Output the [x, y] coordinate of the center of the cell containing the given text.  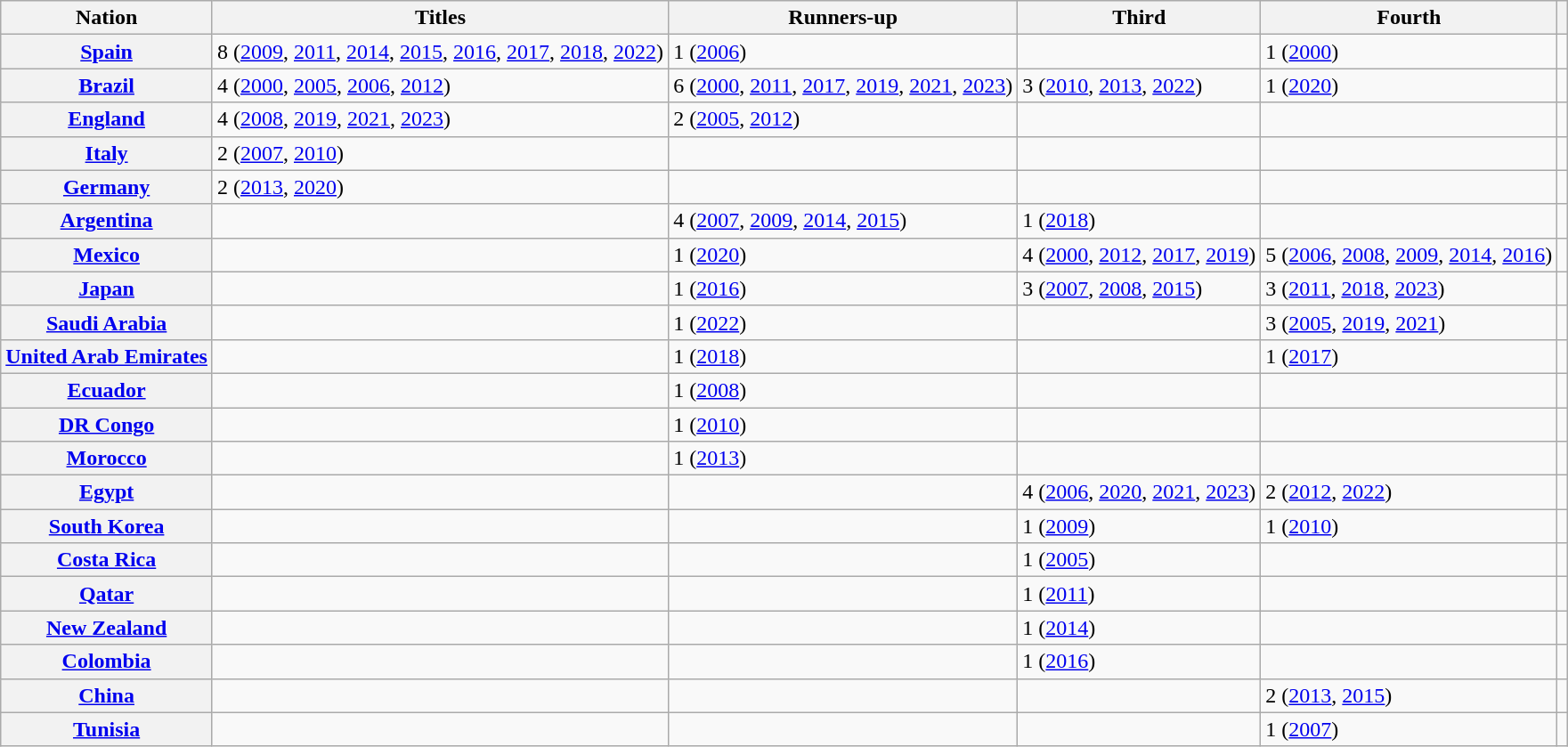
New Zealand [107, 628]
4 (2006, 2020, 2021, 2023) [1140, 492]
United Arab Emirates [107, 356]
Runners-up [843, 18]
Germany [107, 187]
2 (2013, 2015) [1409, 695]
4 (2000, 2012, 2017, 2019) [1140, 255]
Japan [107, 288]
1 (2009) [1140, 526]
Titles [440, 18]
DR Congo [107, 425]
Mexico [107, 255]
Egypt [107, 492]
1 (2022) [843, 322]
Ecuador [107, 390]
6 (2000, 2011, 2017, 2019, 2021, 2023) [843, 85]
3 (2010, 2013, 2022) [1140, 85]
Third [1140, 18]
1 (2008) [843, 390]
1 (2007) [1409, 729]
Italy [107, 153]
3 (2007, 2008, 2015) [1140, 288]
1 (2013) [843, 459]
2 (2012, 2022) [1409, 492]
4 (2007, 2009, 2014, 2015) [843, 221]
1 (2005) [1140, 560]
4 (2000, 2005, 2006, 2012) [440, 85]
Fourth [1409, 18]
3 (2005, 2019, 2021) [1409, 322]
3 (2011, 2018, 2023) [1409, 288]
2 (2007, 2010) [440, 153]
Saudi Arabia [107, 322]
Qatar [107, 594]
1 (2017) [1409, 356]
2 (2005, 2012) [843, 119]
5 (2006, 2008, 2009, 2014, 2016) [1409, 255]
Tunisia [107, 729]
South Korea [107, 526]
Nation [107, 18]
1 (2006) [843, 52]
China [107, 695]
Morocco [107, 459]
4 (2008, 2019, 2021, 2023) [440, 119]
Spain [107, 52]
Colombia [107, 662]
1 (2011) [1140, 594]
Costa Rica [107, 560]
Argentina [107, 221]
Brazil [107, 85]
8 (2009, 2011, 2014, 2015, 2016, 2017, 2018, 2022) [440, 52]
1 (2000) [1409, 52]
England [107, 119]
2 (2013, 2020) [440, 187]
1 (2014) [1140, 628]
